Pinpoint the cell where the given text exists, returning its (X, Y) midpoint coordinate. 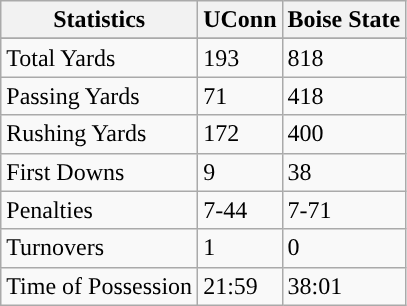
71 (240, 96)
21:59 (240, 286)
UConn (240, 20)
0 (344, 248)
Rushing Yards (100, 134)
Boise State (344, 20)
7-71 (344, 210)
Passing Yards (100, 96)
9 (240, 172)
Time of Possession (100, 286)
38:01 (344, 286)
400 (344, 134)
First Downs (100, 172)
193 (240, 58)
38 (344, 172)
Turnovers (100, 248)
1 (240, 248)
172 (240, 134)
818 (344, 58)
7-44 (240, 210)
Penalties (100, 210)
Statistics (100, 20)
Total Yards (100, 58)
418 (344, 96)
